Pinpoint the cell where the given text exists, returning its [x, y] midpoint coordinate. 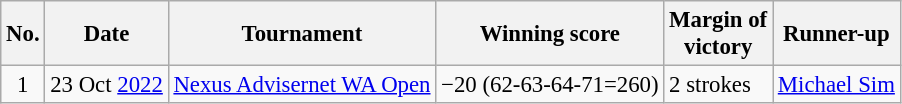
2 strokes [718, 85]
Nexus Advisernet WA Open [302, 85]
No. [23, 34]
Michael Sim [836, 85]
Tournament [302, 34]
Margin ofvictory [718, 34]
Winning score [550, 34]
23 Oct 2022 [106, 85]
1 [23, 85]
Runner-up [836, 34]
Date [106, 34]
−20 (62-63-64-71=260) [550, 85]
